Identify which cell holds the provided text, then report its [x, y] central coordinate. 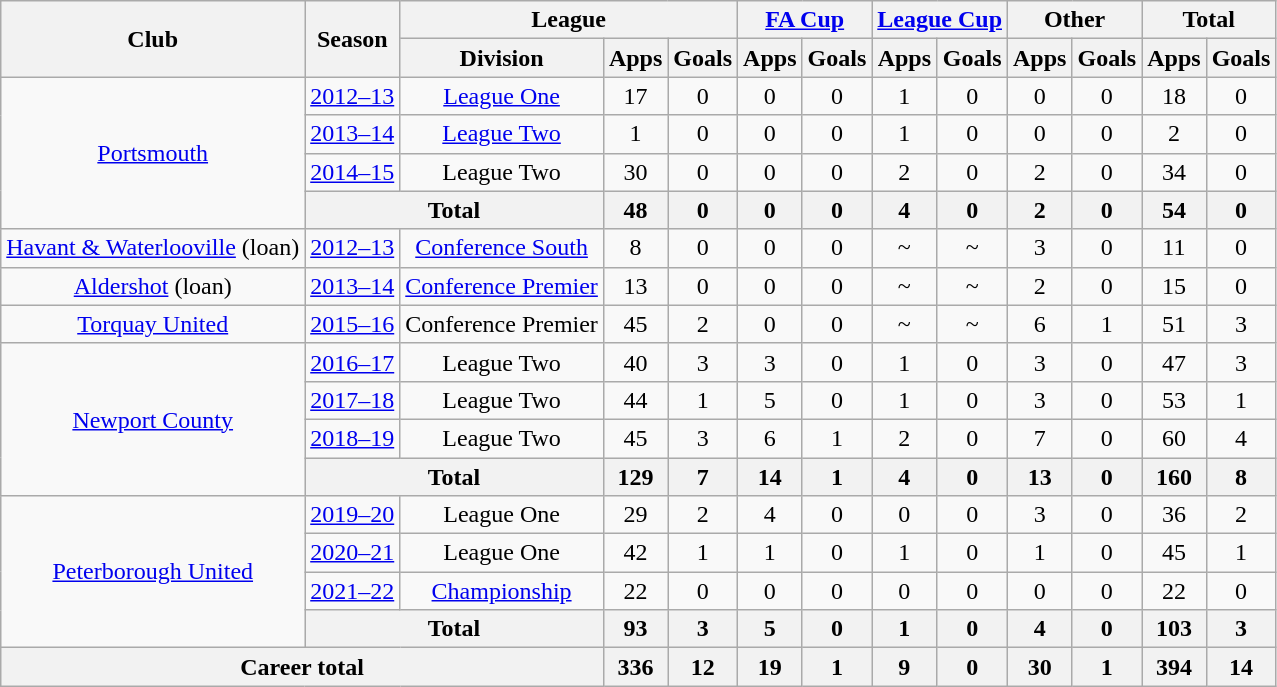
40 [635, 362]
129 [635, 477]
47 [1174, 362]
51 [1174, 324]
Club [153, 39]
2017–18 [352, 400]
2016–17 [352, 362]
19 [770, 667]
2021–22 [352, 591]
FA Cup [805, 20]
48 [635, 210]
Championship [502, 591]
2019–20 [352, 515]
9 [904, 667]
Other [1075, 20]
53 [1174, 400]
34 [1174, 172]
2015–16 [352, 324]
League Cup [940, 20]
Conference South [502, 248]
60 [1174, 438]
103 [1174, 629]
93 [635, 629]
Havant & Waterlooville (loan) [153, 248]
29 [635, 515]
11 [1174, 248]
Career total [302, 667]
44 [635, 400]
15 [1174, 286]
Peterborough United [153, 572]
Season [352, 39]
Torquay United [153, 324]
42 [635, 553]
Newport County [153, 419]
2020–21 [352, 553]
2018–19 [352, 438]
League [569, 20]
36 [1174, 515]
2014–15 [352, 172]
18 [1174, 96]
336 [635, 667]
160 [1174, 477]
Portsmouth [153, 153]
17 [635, 96]
12 [703, 667]
54 [1174, 210]
Aldershot (loan) [153, 286]
Division [502, 58]
394 [1174, 667]
